Scan for the cell matching the given text and deliver its (x, y) coordinate at center. 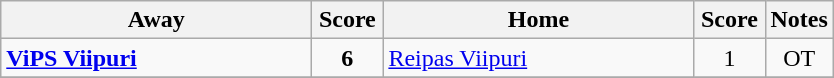
Reipas Viipuri (538, 58)
Notes (799, 20)
Away (156, 20)
1 (730, 58)
ViPS Viipuri (156, 58)
6 (348, 58)
Home (538, 20)
OT (799, 58)
